Search for the cell housing the specified text and yield its (x, y) center coordinate. 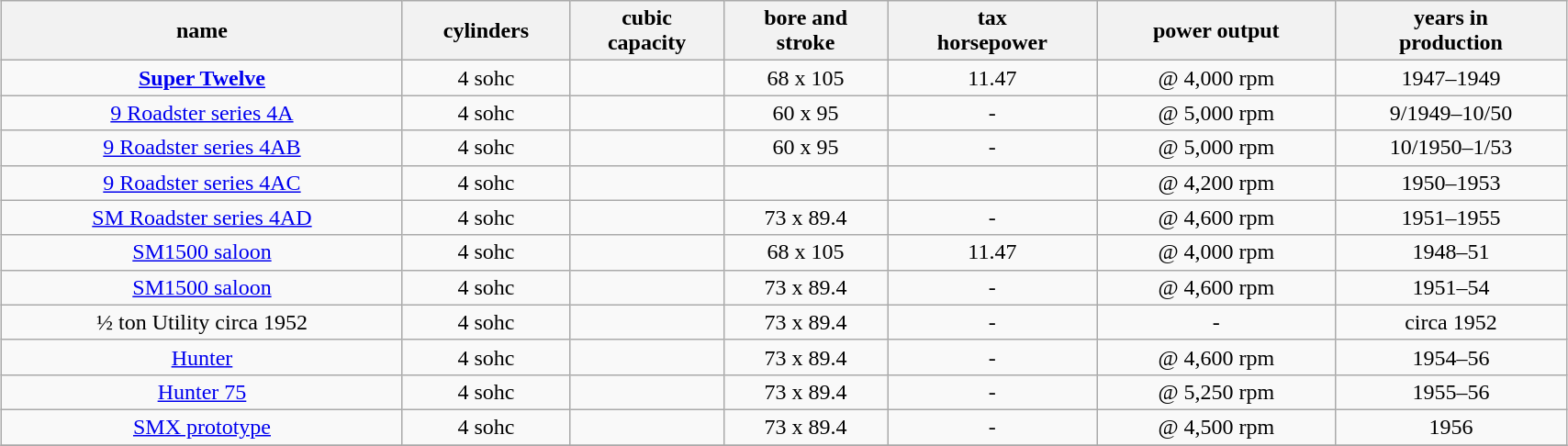
1950–1953 (1450, 183)
Hunter (202, 357)
cylinders (486, 31)
1951–54 (1450, 287)
cubiccapacity (646, 31)
1955–56 (1450, 392)
½ ton Utility circa 1952 (202, 322)
years inproduction (1450, 31)
9/1949–10/50 (1450, 113)
SMX prototype (202, 427)
@ 4,500 rpm (1215, 427)
1948–51 (1450, 252)
1954–56 (1450, 357)
bore andstroke (806, 31)
taxhorsepower (993, 31)
9 Roadster series 4AC (202, 183)
circa 1952 (1450, 322)
9 Roadster series 4AB (202, 148)
power output (1215, 31)
9 Roadster series 4A (202, 113)
1951–1955 (1450, 217)
Super Twelve (202, 78)
1956 (1450, 427)
name (202, 31)
@ 4,200 rpm (1215, 183)
SM Roadster series 4AD (202, 217)
@ 5,250 rpm (1215, 392)
10/1950–1/53 (1450, 148)
Hunter 75 (202, 392)
1947–1949 (1450, 78)
